From the cell containing the given text, extract its center point as (X, Y) coordinate. 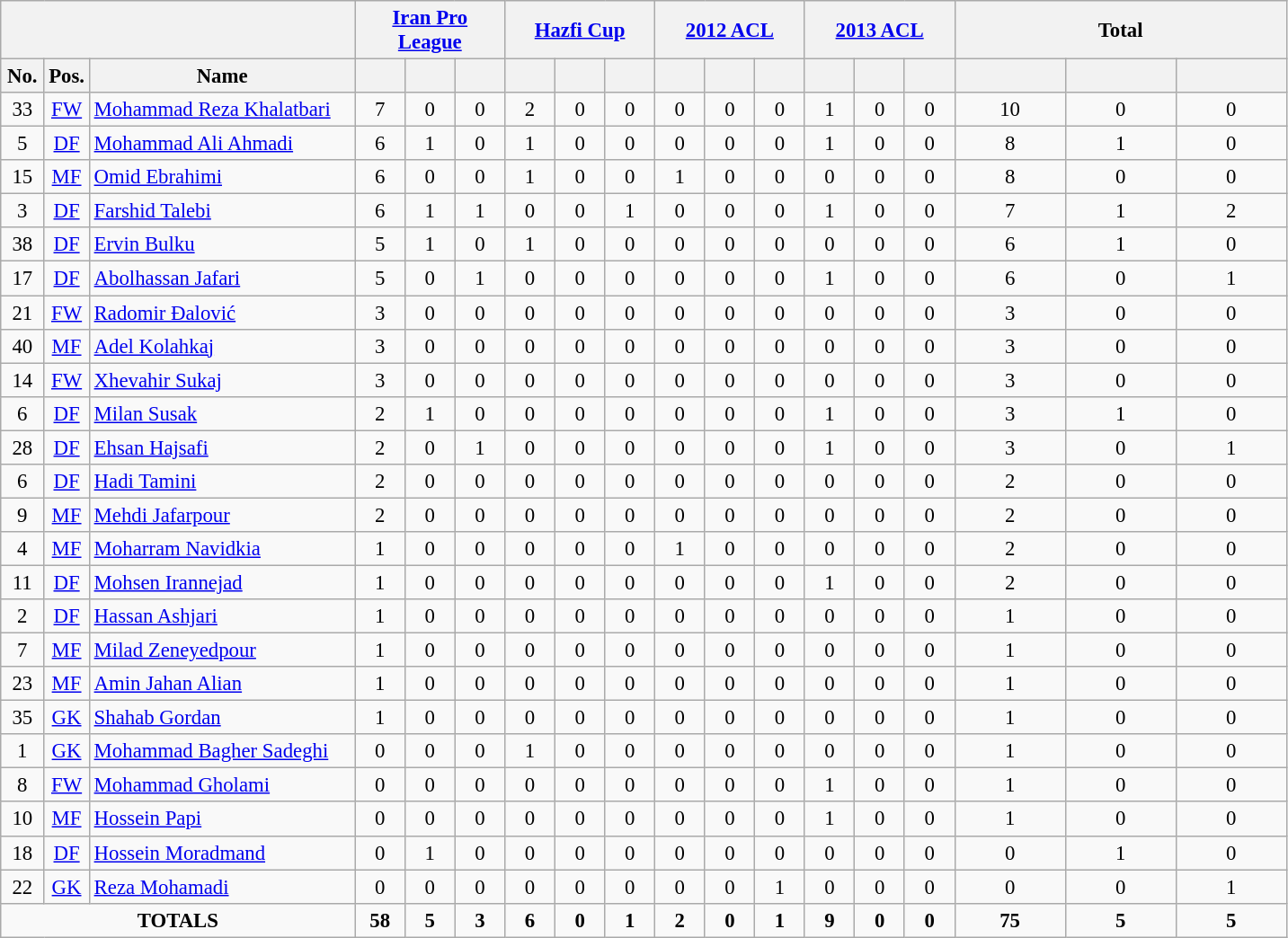
17 (22, 279)
Farshid Talebi (222, 211)
TOTALS (178, 920)
22 (22, 887)
18 (22, 853)
Mehdi Jafarpour (222, 515)
Milad Zeneyedpour (222, 650)
Mohammad Gholami (222, 785)
Mohammad Ali Ahmadi (222, 144)
38 (22, 245)
Xhevahir Sukaj (222, 380)
4 (22, 549)
75 (1010, 920)
Milan Susak (222, 413)
Radomir Đalović (222, 313)
Ehsan Hajsafi (222, 447)
Shahab Gordan (222, 718)
Amin Jahan Alian (222, 684)
15 (22, 177)
Mohsen Irannejad (222, 582)
No. (22, 76)
35 (22, 718)
Moharram Navidkia (222, 549)
14 (22, 380)
28 (22, 447)
Hazfi Cup (581, 31)
23 (22, 684)
Mohammad Bagher Sadeghi (222, 751)
Omid Ebrahimi (222, 177)
2013 ACL (879, 31)
21 (22, 313)
Hassan Ashjari (222, 616)
Reza Mohamadi (222, 887)
Mohammad Reza Khalatbari (222, 110)
Iran Pro League (430, 31)
Hossein Papi (222, 819)
Total (1120, 31)
Adel Kolahkaj (222, 346)
Abolhassan Jafari (222, 279)
2012 ACL (730, 31)
Name (222, 76)
58 (380, 920)
33 (22, 110)
40 (22, 346)
11 (22, 582)
Pos. (67, 76)
Hossein Moradmand (222, 853)
Ervin Bulku (222, 245)
Hadi Tamini (222, 482)
